Scan for the cell matching the given text and deliver its [X, Y] coordinate at center. 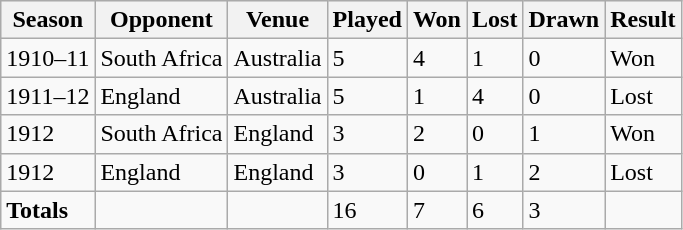
Opponent [162, 20]
16 [367, 210]
Played [367, 20]
Result [643, 20]
1910–11 [48, 58]
Season [48, 20]
Drawn [564, 20]
1911–12 [48, 96]
6 [494, 210]
7 [436, 210]
Venue [278, 20]
Totals [48, 210]
